Extract the [X, Y] coordinate from the center of the cell holding the provided text.  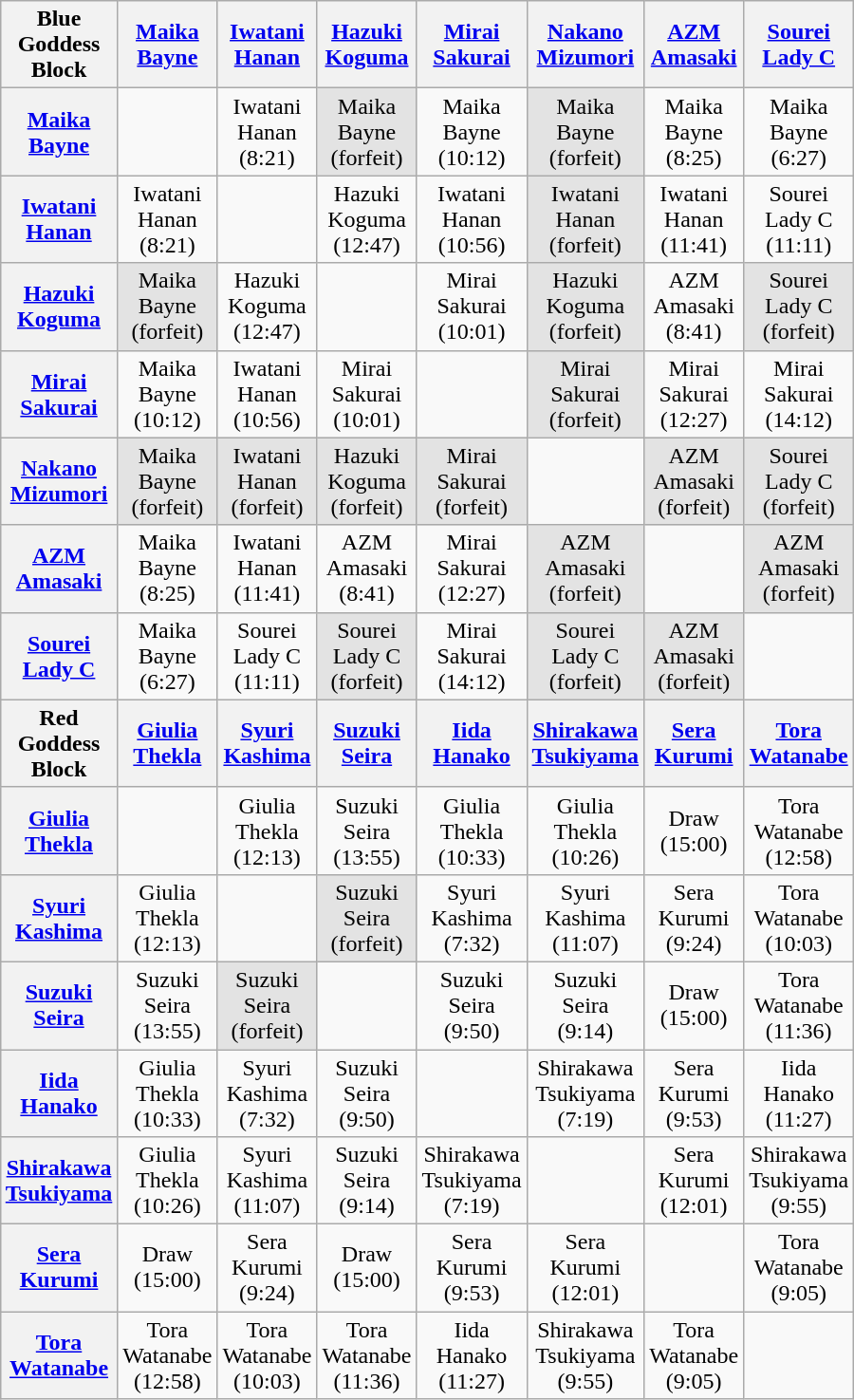
Blue Goddess Block [59, 45]
Mirai Sakurai [472, 45]
MiraiSakurai [59, 394]
Red Goddess Block [59, 743]
